Return [x, y] of the center of cell containing provided text 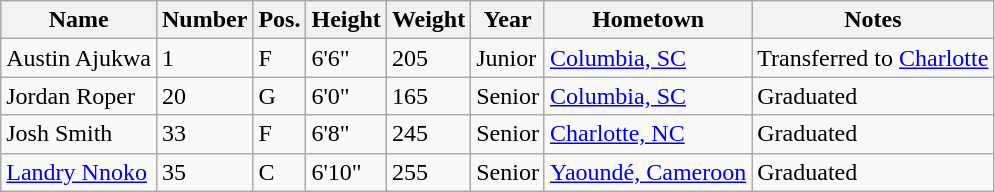
Weight [428, 20]
165 [428, 96]
6'10" [346, 172]
205 [428, 58]
Yaoundé, Cameroon [648, 172]
6'8" [346, 134]
33 [204, 134]
Charlotte, NC [648, 134]
255 [428, 172]
Austin Ajukwa [79, 58]
20 [204, 96]
G [280, 96]
245 [428, 134]
Hometown [648, 20]
1 [204, 58]
Transferred to Charlotte [873, 58]
6'6" [346, 58]
Landry Nnoko [79, 172]
Notes [873, 20]
Josh Smith [79, 134]
Name [79, 20]
Jordan Roper [79, 96]
6'0" [346, 96]
Junior [508, 58]
C [280, 172]
Year [508, 20]
35 [204, 172]
Pos. [280, 20]
Number [204, 20]
Height [346, 20]
